Find where the given text appears and provide that cell's center as (X, Y) coordinate. 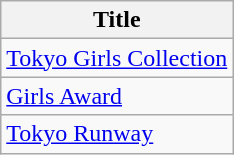
Tokyo Girls Collection (117, 58)
Girls Award (117, 96)
Title (117, 20)
Tokyo Runway (117, 134)
